For the text-containing cell, return its midpoint in (X, Y) coordinate format. 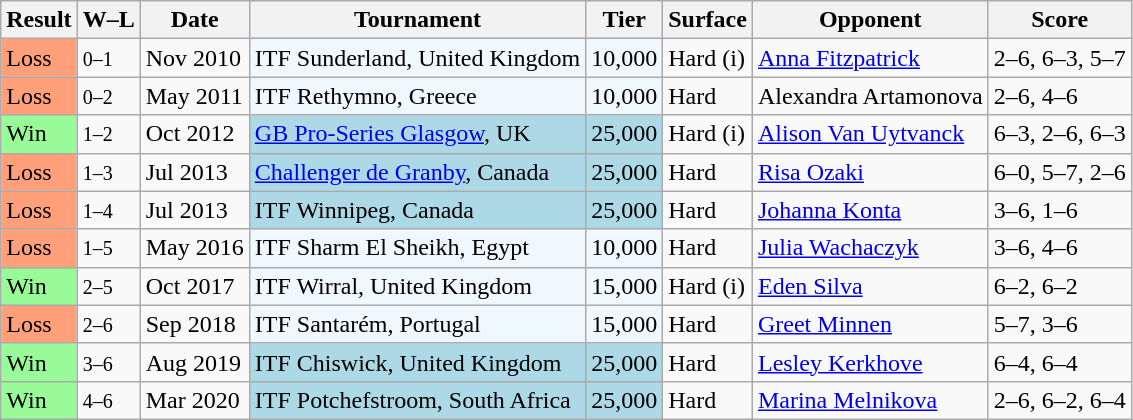
Surface (708, 20)
1–5 (108, 248)
3–6, 1–6 (1060, 210)
2–6, 6–3, 5–7 (1060, 58)
2–5 (108, 286)
1–3 (108, 172)
Anna Fitzpatrick (870, 58)
4–6 (108, 400)
ITF Winnipeg, Canada (417, 210)
Nov 2010 (194, 58)
6–3, 2–6, 6–3 (1060, 134)
ITF Rethymno, Greece (417, 96)
2–6, 6–2, 6–4 (1060, 400)
Opponent (870, 20)
6–4, 6–4 (1060, 362)
ITF Sharm El Sheikh, Egypt (417, 248)
Aug 2019 (194, 362)
Risa Ozaki (870, 172)
Marina Melnikova (870, 400)
Result (39, 20)
0–1 (108, 58)
6–2, 6–2 (1060, 286)
ITF Santarém, Portugal (417, 324)
ITF Sunderland, United Kingdom (417, 58)
ITF Potchefstroom, South Africa (417, 400)
Johanna Konta (870, 210)
Score (1060, 20)
ITF Wirral, United Kingdom (417, 286)
Alison Van Uytvanck (870, 134)
Julia Wachaczyk (870, 248)
Challenger de Granby, Canada (417, 172)
1–4 (108, 210)
Sep 2018 (194, 324)
3–6, 4–6 (1060, 248)
Eden Silva (870, 286)
ITF Chiswick, United Kingdom (417, 362)
Alexandra Artamonova (870, 96)
May 2016 (194, 248)
6–0, 5–7, 2–6 (1060, 172)
0–2 (108, 96)
3–6 (108, 362)
Tier (624, 20)
Mar 2020 (194, 400)
GB Pro-Series Glasgow, UK (417, 134)
Tournament (417, 20)
Lesley Kerkhove (870, 362)
Greet Minnen (870, 324)
W–L (108, 20)
May 2011 (194, 96)
2–6 (108, 324)
Date (194, 20)
1–2 (108, 134)
2–6, 4–6 (1060, 96)
5–7, 3–6 (1060, 324)
Oct 2017 (194, 286)
Oct 2012 (194, 134)
